For the text-containing cell, return its midpoint in [x, y] coordinate format. 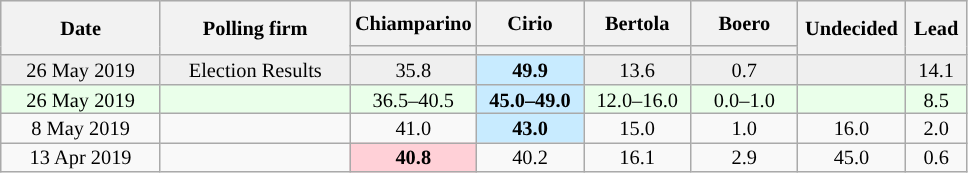
Polling firm [255, 28]
14.1 [936, 70]
41.0 [413, 128]
Cirio [530, 22]
43.0 [530, 128]
8.5 [936, 98]
8 May 2019 [81, 128]
35.8 [413, 70]
36.5–40.5 [413, 98]
13 Apr 2019 [81, 156]
Chiamparino [413, 22]
2.0 [936, 128]
16.1 [638, 156]
45.0 [852, 156]
40.2 [530, 156]
16.0 [852, 128]
Bertola [638, 22]
2.9 [744, 156]
49.9 [530, 70]
0.0–1.0 [744, 98]
15.0 [638, 128]
1.0 [744, 128]
Boero [744, 22]
40.8 [413, 156]
12.0–16.0 [638, 98]
45.0–49.0 [530, 98]
Date [81, 28]
0.7 [744, 70]
Election Results [255, 70]
13.6 [638, 70]
Lead [936, 28]
Undecided [852, 28]
0.6 [936, 156]
